Pinpoint the cell where the given text exists, returning its [X, Y] midpoint coordinate. 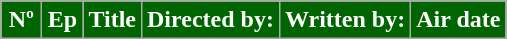
Written by: [344, 20]
Nº [22, 20]
Title [112, 20]
Directed by: [210, 20]
Ep [62, 20]
Air date [458, 20]
